Return the (X, Y) coordinate for the center point of the cell that contains the specified text.  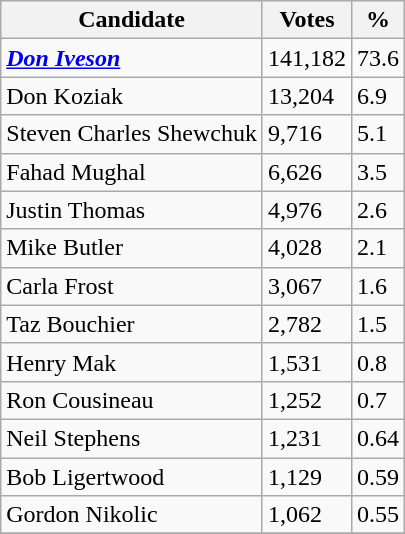
2,782 (306, 324)
% (378, 20)
Justin Thomas (132, 210)
73.6 (378, 58)
Neil Stephens (132, 438)
0.59 (378, 477)
Henry Mak (132, 362)
6,626 (306, 172)
1,252 (306, 400)
Fahad Mughal (132, 172)
Gordon Nikolic (132, 515)
Don Koziak (132, 96)
2.6 (378, 210)
Carla Frost (132, 286)
Don Iveson (132, 58)
141,182 (306, 58)
Ron Cousineau (132, 400)
6.9 (378, 96)
1,531 (306, 362)
Mike Butler (132, 248)
1,062 (306, 515)
Votes (306, 20)
3.5 (378, 172)
Candidate (132, 20)
2.1 (378, 248)
Bob Ligertwood (132, 477)
0.55 (378, 515)
0.8 (378, 362)
1.5 (378, 324)
9,716 (306, 134)
0.64 (378, 438)
4,028 (306, 248)
1,129 (306, 477)
13,204 (306, 96)
Taz Bouchier (132, 324)
4,976 (306, 210)
5.1 (378, 134)
0.7 (378, 400)
3,067 (306, 286)
1.6 (378, 286)
1,231 (306, 438)
Steven Charles Shewchuk (132, 134)
